Extract the [X, Y] coordinate from the center of the cell holding the provided text.  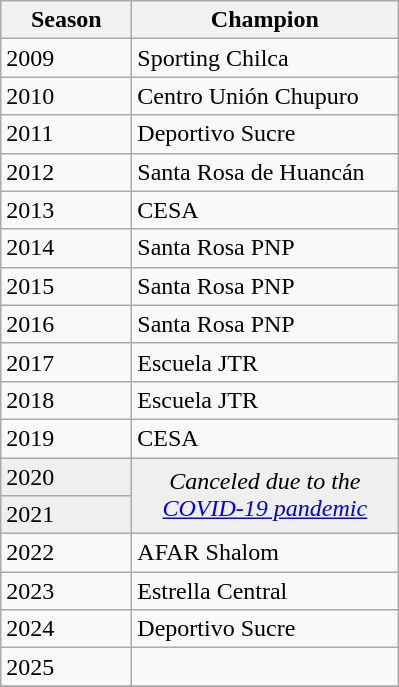
Santa Rosa de Huancán [265, 172]
2022 [66, 553]
2016 [66, 324]
Season [66, 20]
2011 [66, 134]
AFAR Shalom [265, 553]
2009 [66, 58]
2023 [66, 591]
2013 [66, 210]
2020 [66, 477]
2019 [66, 438]
2012 [66, 172]
2018 [66, 400]
Champion [265, 20]
Centro Unión Chupuro [265, 96]
2024 [66, 629]
Estrella Central [265, 591]
2017 [66, 362]
2021 [66, 515]
Sporting Chilca [265, 58]
2025 [66, 667]
2010 [66, 96]
2014 [66, 248]
Canceled due to the COVID-19 pandemic [265, 496]
2015 [66, 286]
